Extract the [x, y] coordinate from the center of the cell holding the provided text.  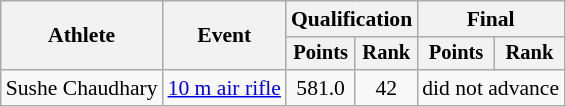
581.0 [320, 88]
Event [224, 36]
Sushe Chaudhary [82, 88]
Athlete [82, 36]
did not advance [490, 88]
42 [386, 88]
Qualification [352, 19]
10 m air rifle [224, 88]
Final [490, 19]
